Provide the [X, Y] coordinate of the cell's center where the given text is located.  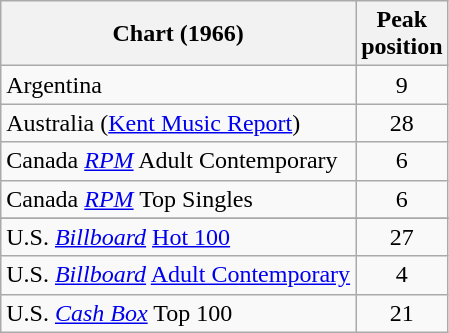
Australia (Kent Music Report) [178, 123]
Canada RPM Top Singles [178, 199]
21 [402, 313]
U.S. Billboard Adult Contemporary [178, 275]
U.S. Billboard Hot 100 [178, 237]
Canada RPM Adult Contemporary [178, 161]
U.S. Cash Box Top 100 [178, 313]
28 [402, 123]
Peakposition [402, 34]
Argentina [178, 85]
27 [402, 237]
Chart (1966) [178, 34]
4 [402, 275]
9 [402, 85]
